Provide the [x, y] coordinate of the cell's center where the given text is located.  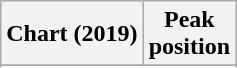
Peakposition [189, 34]
Chart (2019) [72, 34]
